Locate the cell with the specified text and output its (x, y) center coordinate. 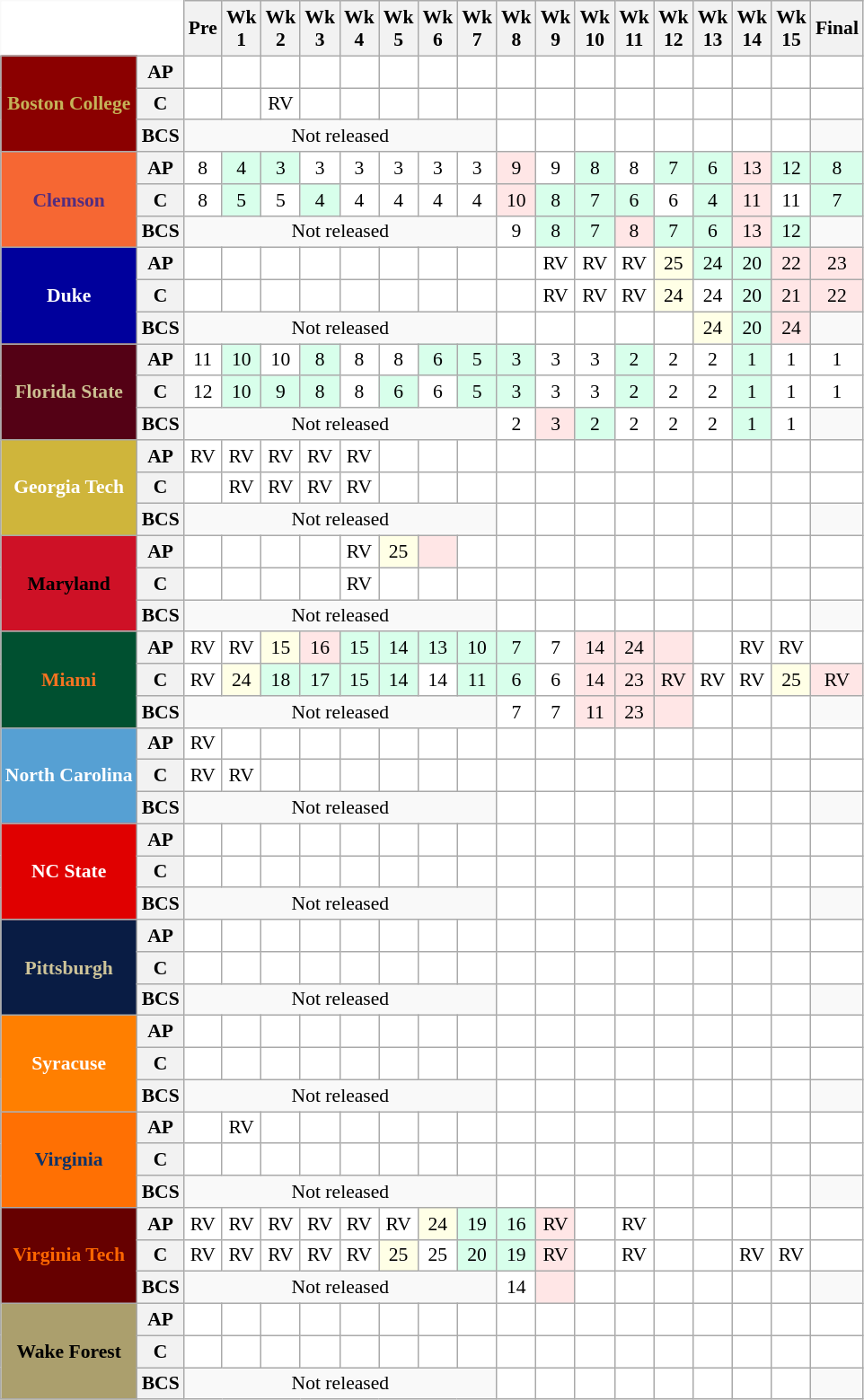
21 (791, 296)
Wk11 (634, 29)
Duke (69, 296)
Wk2 (281, 29)
Clemson (69, 199)
Maryland (69, 584)
Final (837, 29)
Boston College (69, 104)
NC State (69, 871)
Florida State (69, 392)
Pre (203, 29)
Syracuse (69, 1063)
Wk13 (713, 29)
Wake Forest (69, 1352)
Pittsburgh (69, 968)
Virginia Tech (69, 1255)
Wk6 (437, 29)
Wk14 (752, 29)
18 (281, 680)
Wk3 (320, 29)
Miami (69, 681)
Wk7 (477, 29)
Wk12 (674, 29)
Wk8 (516, 29)
Wk1 (242, 29)
Wk15 (791, 29)
Wk10 (595, 29)
17 (320, 680)
Wk5 (399, 29)
Virginia (69, 1160)
North Carolina (69, 776)
Wk4 (359, 29)
Wk9 (556, 29)
Georgia Tech (69, 489)
